For the text-containing cell, return its midpoint in [X, Y] coordinate format. 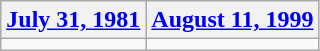
August 11, 1999 [232, 20]
July 31, 1981 [74, 20]
